Return the [X, Y] coordinate for the center point of the cell that contains the specified text.  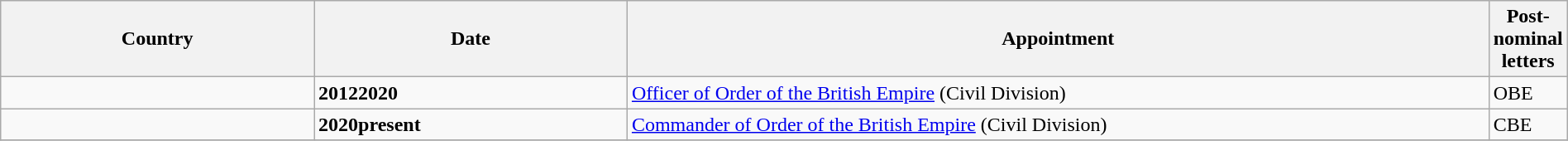
20122020 [471, 93]
Appointment [1058, 39]
Officer of Order of the British Empire (Civil Division) [1058, 93]
CBE [1528, 124]
Post-nominal letters [1528, 39]
2020present [471, 124]
Country [157, 39]
Commander of Order of the British Empire (Civil Division) [1058, 124]
OBE [1528, 93]
Date [471, 39]
